Capture the cell that displays the provided text and extract its (x, y) central coordinate. 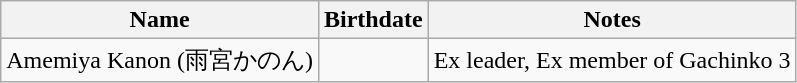
Name (160, 20)
Ex leader, Ex member of Gachinko 3 (612, 60)
Amemiya Kanon (雨宮かのん) (160, 60)
Birthdate (373, 20)
Notes (612, 20)
